Return the [X, Y] coordinate for the center point of the cell that contains the specified text.  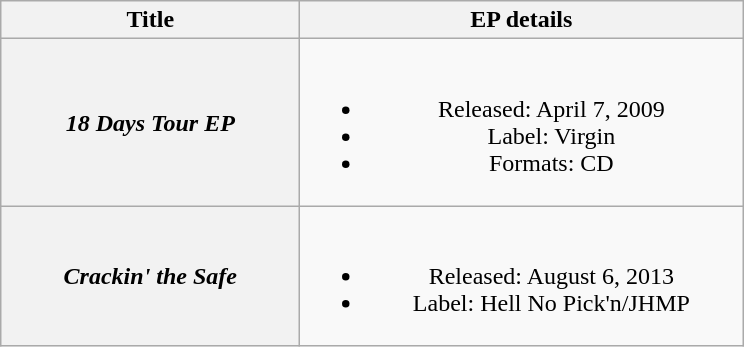
EP details [522, 20]
Released: August 6, 2013Label: Hell No Pick'n/JHMP [522, 276]
Title [150, 20]
18 Days Tour EP [150, 122]
Released: April 7, 2009Label: VirginFormats: CD [522, 122]
Crackin' the Safe [150, 276]
